Detect which cell encompasses the target text, then output its [x, y] center coordinate. 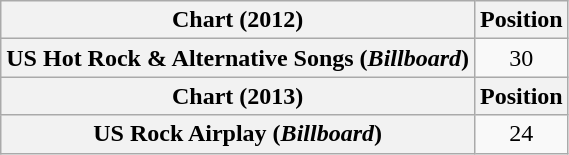
Chart (2012) [238, 20]
30 [521, 58]
Chart (2013) [238, 96]
US Hot Rock & Alternative Songs (Billboard) [238, 58]
US Rock Airplay (Billboard) [238, 134]
24 [521, 134]
